Search for the cell housing the specified text and yield its [X, Y] center coordinate. 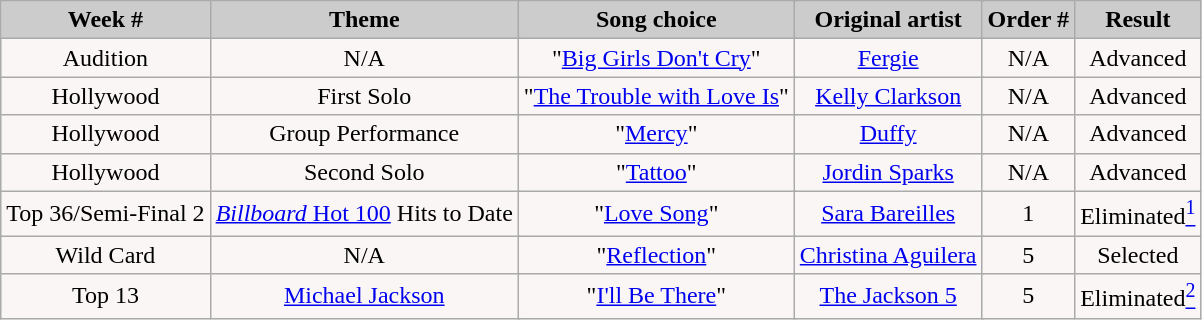
Michael Jackson [364, 296]
Billboard Hot 100 Hits to Date [364, 214]
Duffy [888, 134]
Selected [1138, 255]
Result [1138, 20]
First Solo [364, 96]
Eliminated2 [1138, 296]
Audition [106, 58]
Fergie [888, 58]
Group Performance [364, 134]
"Big Girls Don't Cry" [656, 58]
Week # [106, 20]
"The Trouble with Love Is" [656, 96]
Eliminated1 [1138, 214]
"Reflection" [656, 255]
"Mercy" [656, 134]
The Jackson 5 [888, 296]
Jordin Sparks [888, 172]
Sara Bareilles [888, 214]
Kelly Clarkson [888, 96]
1 [1028, 214]
"Love Song" [656, 214]
Wild Card [106, 255]
Top 36/Semi-Final 2 [106, 214]
Original artist [888, 20]
"I'll Be There" [656, 296]
Top 13 [106, 296]
Second Solo [364, 172]
Song choice [656, 20]
Order # [1028, 20]
Theme [364, 20]
"Tattoo" [656, 172]
Christina Aguilera [888, 255]
